From the cell containing the given text, extract its center point as [x, y] coordinate. 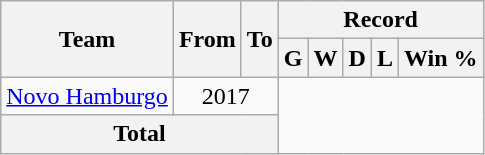
Team [88, 39]
L [384, 58]
Win % [440, 58]
Total [140, 134]
Novo Hamburgo [88, 96]
2017 [226, 96]
From [207, 39]
G [293, 58]
D [357, 58]
Record [380, 20]
To [260, 39]
W [326, 58]
